Extract the (x, y) coordinate from the center of the cell holding the provided text.  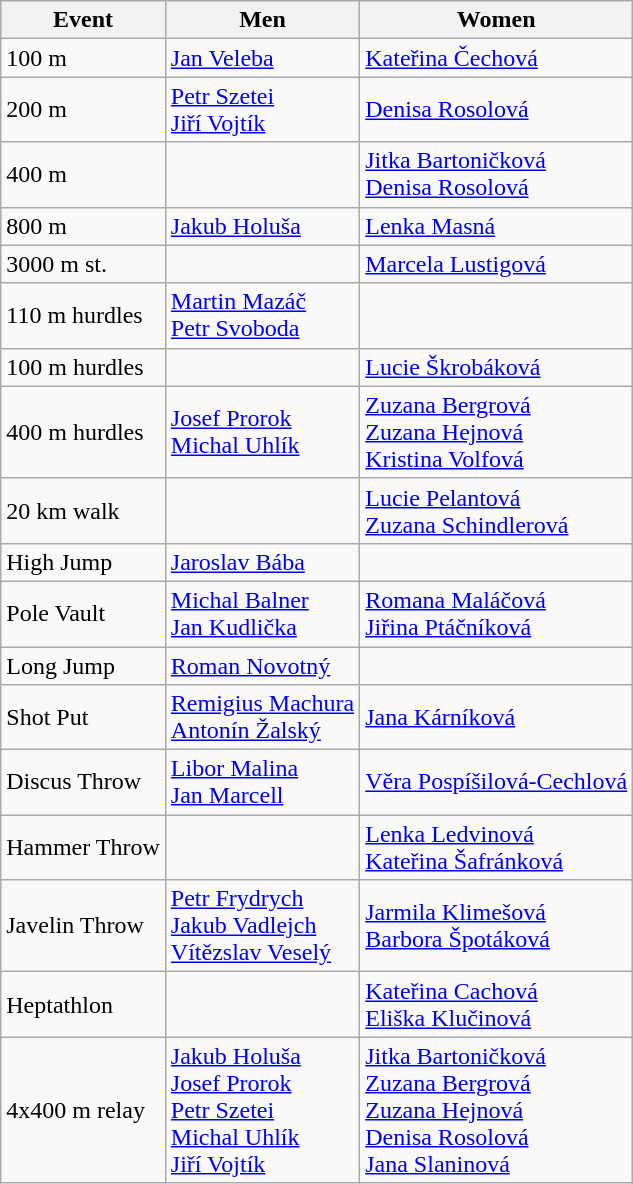
Remigius Machura Antonín Žalský (262, 718)
Martin Mazáč Petr Svoboda (262, 316)
Javelin Throw (84, 926)
Jana Kárníková (496, 718)
Shot Put (84, 718)
400 m (84, 174)
Michal Balner Jan Kudlička (262, 614)
110 m hurdles (84, 316)
Lucie Škrobáková (496, 367)
Romana Maláčová Jiřina Ptáčníková (496, 614)
Zuzana Bergrová Zuzana Hejnová Kristina Volfová (496, 432)
Lucie Pelantová Zuzana Schindlerová (496, 510)
Roman Novotný (262, 665)
Women (496, 20)
Men (262, 20)
Marcela Lustigová (496, 264)
Jitka Bartoničková Zuzana Bergrová Zuzana Hejnová Denisa Rosolová Jana Slaninová (496, 1110)
20 km walk (84, 510)
Hammer Throw (84, 848)
Petr Szetei Jiří Vojtík (262, 110)
Kateřina Čechová (496, 58)
200 m (84, 110)
Jitka Bartoničková Denisa Rosolová (496, 174)
Josef Prorok Michal Uhlík (262, 432)
High Jump (84, 562)
Lenka Ledvinová Kateřina Šafránková (496, 848)
Petr Frydrych Jakub Vadlejch Vítězslav Veselý (262, 926)
Věra Pospíšilová-Cechlová (496, 782)
Heptathlon (84, 1004)
Jarmila Klimešová Barbora Špotáková (496, 926)
Kateřina Cachová Eliška Klučinová (496, 1004)
100 m hurdles (84, 367)
Discus Throw (84, 782)
Jan Veleba (262, 58)
800 m (84, 226)
100 m (84, 58)
4x400 m relay (84, 1110)
Jakub Holuša (262, 226)
Libor Malina Jan Marcell (262, 782)
Jakub Holuša Josef Prorok Petr Szetei Michal Uhlík Jiří Vojtík (262, 1110)
Long Jump (84, 665)
Pole Vault (84, 614)
3000 m st. (84, 264)
Denisa Rosolová (496, 110)
Event (84, 20)
Jaroslav Bába (262, 562)
400 m hurdles (84, 432)
Lenka Masná (496, 226)
